Identify which cell holds the provided text, then report its (X, Y) central coordinate. 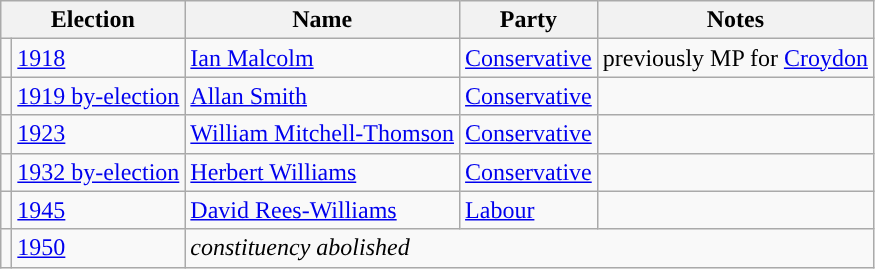
Herbert Williams (322, 172)
Party (529, 20)
constituency abolished (530, 248)
Name (322, 20)
William Mitchell-Thomson (322, 134)
1918 (98, 58)
Labour (529, 210)
1932 by-election (98, 172)
Election (93, 20)
Ian Malcolm (322, 58)
1923 (98, 134)
previously MP for Croydon (735, 58)
1919 by-election (98, 96)
Allan Smith (322, 96)
Notes (735, 20)
1950 (98, 248)
1945 (98, 210)
David Rees-Williams (322, 210)
